Identify which cell holds the provided text, then report its [X, Y] central coordinate. 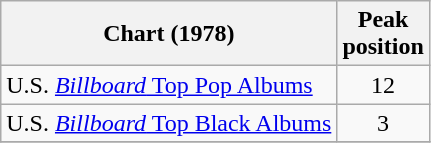
U.S. Billboard Top Pop Albums [169, 85]
Peakposition [383, 34]
U.S. Billboard Top Black Albums [169, 123]
12 [383, 85]
Chart (1978) [169, 34]
3 [383, 123]
